Detect which cell encompasses the target text, then output its (x, y) center coordinate. 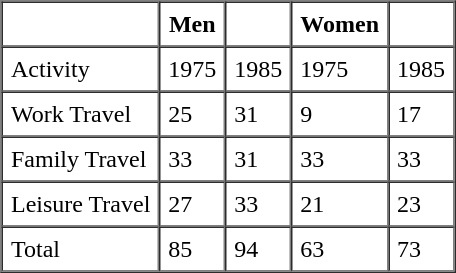
21 (340, 204)
27 (192, 204)
85 (192, 248)
Women (340, 24)
63 (340, 248)
23 (421, 204)
9 (340, 114)
25 (192, 114)
17 (421, 114)
Family Travel (80, 158)
94 (258, 248)
Activity (80, 68)
Men (192, 24)
Total (80, 248)
Leisure Travel (80, 204)
73 (421, 248)
Work Travel (80, 114)
